Locate the cell with the specified text and output its [X, Y] center coordinate. 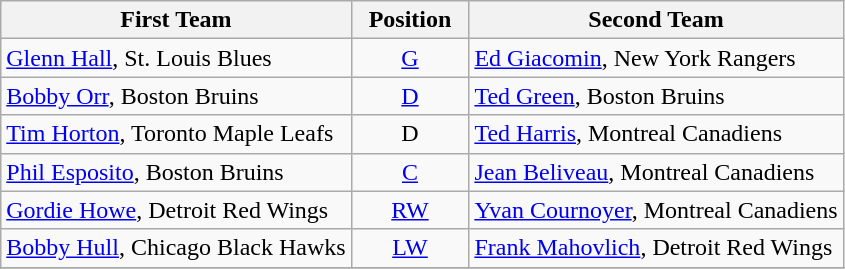
Yvan Cournoyer, Montreal Canadiens [656, 210]
G [410, 58]
Phil Esposito, Boston Bruins [176, 172]
LW [410, 248]
Ted Harris, Montreal Canadiens [656, 134]
Frank Mahovlich, Detroit Red Wings [656, 248]
Second Team [656, 20]
Tim Horton, Toronto Maple Leafs [176, 134]
Jean Beliveau, Montreal Canadiens [656, 172]
Position [410, 20]
Ted Green, Boston Bruins [656, 96]
Bobby Orr, Boston Bruins [176, 96]
Ed Giacomin, New York Rangers [656, 58]
Bobby Hull, Chicago Black Hawks [176, 248]
Glenn Hall, St. Louis Blues [176, 58]
First Team [176, 20]
C [410, 172]
RW [410, 210]
Gordie Howe, Detroit Red Wings [176, 210]
